Provide the (X, Y) coordinate of the cell's center where the given text is located.  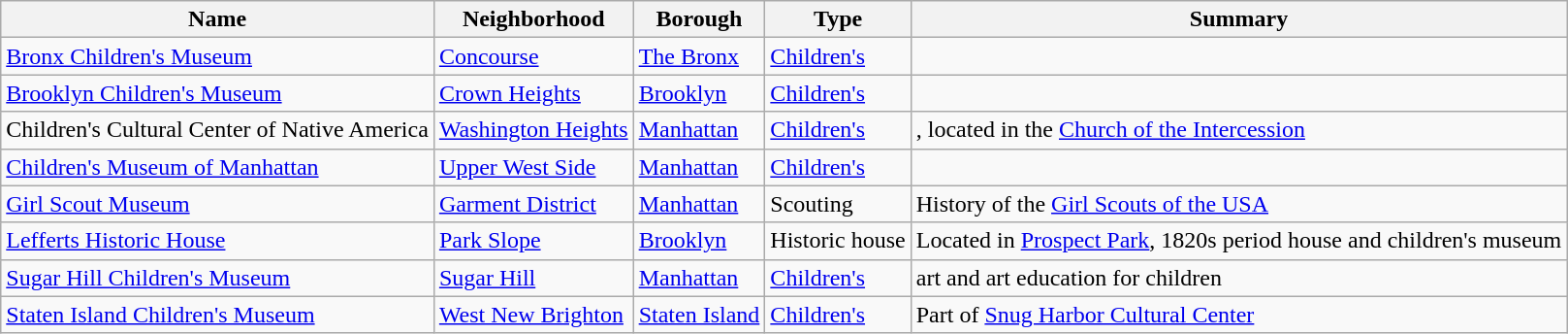
art and art education for children (1239, 278)
Borough (699, 19)
Part of Snug Harbor Cultural Center (1239, 315)
Brooklyn Children's Museum (217, 93)
Staten Island (699, 315)
Name (217, 19)
Summary (1239, 19)
Lefferts Historic House (217, 241)
Located in Prospect Park, 1820s period house and children's museum (1239, 241)
Girl Scout Museum (217, 204)
West New Brighton (533, 315)
Children's Cultural Center of Native America (217, 130)
Neighborhood (533, 19)
Upper West Side (533, 167)
Sugar Hill (533, 278)
Garment District (533, 204)
The Bronx (699, 56)
Park Slope (533, 241)
Staten Island Children's Museum (217, 315)
Bronx Children's Museum (217, 56)
Children's Museum of Manhattan (217, 167)
Historic house (838, 241)
Scouting (838, 204)
History of the Girl Scouts of the USA (1239, 204)
Concourse (533, 56)
Washington Heights (533, 130)
, located in the Church of the Intercession (1239, 130)
Sugar Hill Children's Museum (217, 278)
Type (838, 19)
Crown Heights (533, 93)
